Output the [x, y] coordinate of the center of the cell containing the given text.  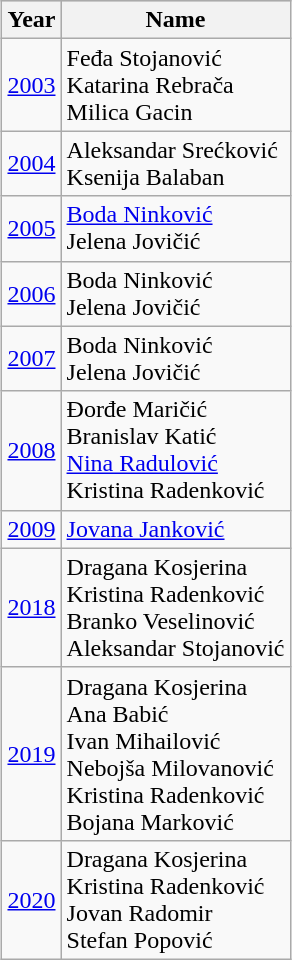
Dragana KosjerinaAna BabićIvan MihailovićNebojša MilovanovićKristina RadenkovićBojana Marković [176, 754]
2006 [32, 294]
2008 [32, 450]
2007 [32, 358]
Year [32, 20]
2018 [32, 608]
Đorđe MaričićBranislav KatićNina RadulovićKristina Radenković [176, 450]
2009 [32, 529]
Dragana KosjerinaKristina RadenkovićBranko VeselinovićAleksandar Stojanović [176, 608]
2005 [32, 228]
2004 [32, 164]
2019 [32, 754]
2003 [32, 85]
Dragana KosjerinaKristina RadenkovićJovan RadomirStefan Popović [176, 900]
Name [176, 20]
Aleksandar SrećkovićKsenija Balaban [176, 164]
Feđa StojanovićKatarina RebračaMilica Gacin [176, 85]
2020 [32, 900]
Jovana Janković [176, 529]
